Identify which cell holds the provided text, then report its [X, Y] central coordinate. 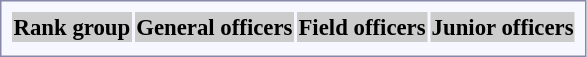
General officers [214, 27]
Junior officers [502, 27]
Rank group [72, 27]
Field officers [362, 27]
